Identify which cell holds the provided text, then report its (x, y) central coordinate. 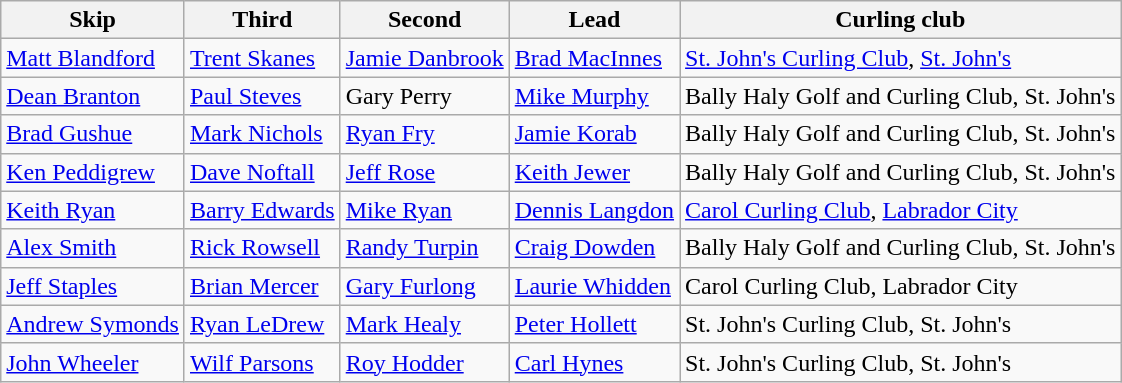
Mark Healy (424, 324)
Mike Ryan (424, 210)
Mike Murphy (594, 96)
Laurie Whidden (594, 286)
Dave Noftall (262, 172)
Second (424, 20)
Randy Turpin (424, 248)
Alex Smith (93, 248)
Brad Gushue (93, 134)
Wilf Parsons (262, 362)
Roy Hodder (424, 362)
Lead (594, 20)
Peter Hollett (594, 324)
Jeff Rose (424, 172)
Brad MacInnes (594, 58)
Jeff Staples (93, 286)
Gary Perry (424, 96)
Paul Steves (262, 96)
Trent Skanes (262, 58)
Barry Edwards (262, 210)
Ryan LeDrew (262, 324)
Craig Dowden (594, 248)
Gary Furlong (424, 286)
John Wheeler (93, 362)
Jamie Danbrook (424, 58)
Keith Jewer (594, 172)
Third (262, 20)
Matt Blandford (93, 58)
Andrew Symonds (93, 324)
Keith Ryan (93, 210)
Curling club (900, 20)
Rick Rowsell (262, 248)
Carl Hynes (594, 362)
Jamie Korab (594, 134)
Dean Branton (93, 96)
Skip (93, 20)
Mark Nichols (262, 134)
Brian Mercer (262, 286)
Ken Peddigrew (93, 172)
Dennis Langdon (594, 210)
Ryan Fry (424, 134)
